Identify which cell holds the provided text, then report its (x, y) central coordinate. 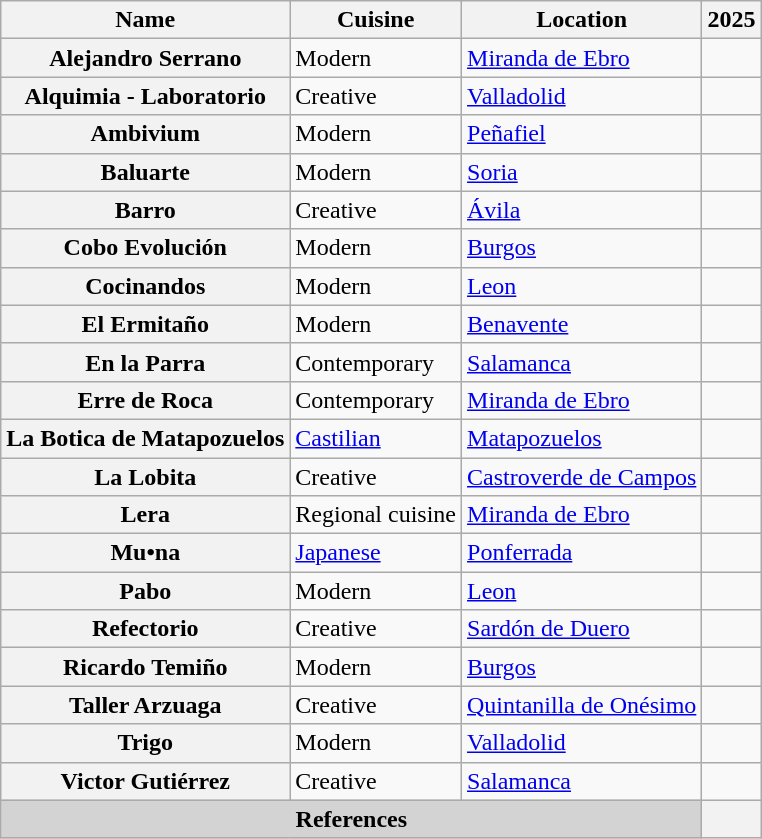
Cocinandos (146, 286)
Regional cuisine (376, 515)
Refectorio (146, 629)
Ponferrada (582, 553)
Mu•na (146, 553)
Ricardo Temiño (146, 667)
Sardón de Duero (582, 629)
Benavente (582, 324)
Alquimia - Laboratorio (146, 96)
Trigo (146, 743)
2025 (732, 20)
Quintanilla de Onésimo (582, 705)
Victor Gutiérrez (146, 781)
La Lobita (146, 477)
Soria (582, 172)
Erre de Roca (146, 400)
Cobo Evolución (146, 248)
Matapozuelos (582, 438)
Ambivium (146, 134)
Location (582, 20)
Castroverde de Campos (582, 477)
Taller Arzuaga (146, 705)
Castilian (376, 438)
En la Parra (146, 362)
Lera (146, 515)
Japanese (376, 553)
Baluarte (146, 172)
Pabo (146, 591)
Ávila (582, 210)
Name (146, 20)
Peñafiel (582, 134)
Barro (146, 210)
Cuisine (376, 20)
References (352, 819)
El Ermitaño (146, 324)
Alejandro Serrano (146, 58)
La Botica de Matapozuelos (146, 438)
